Output the [x, y] coordinate of the center of the cell containing the given text.  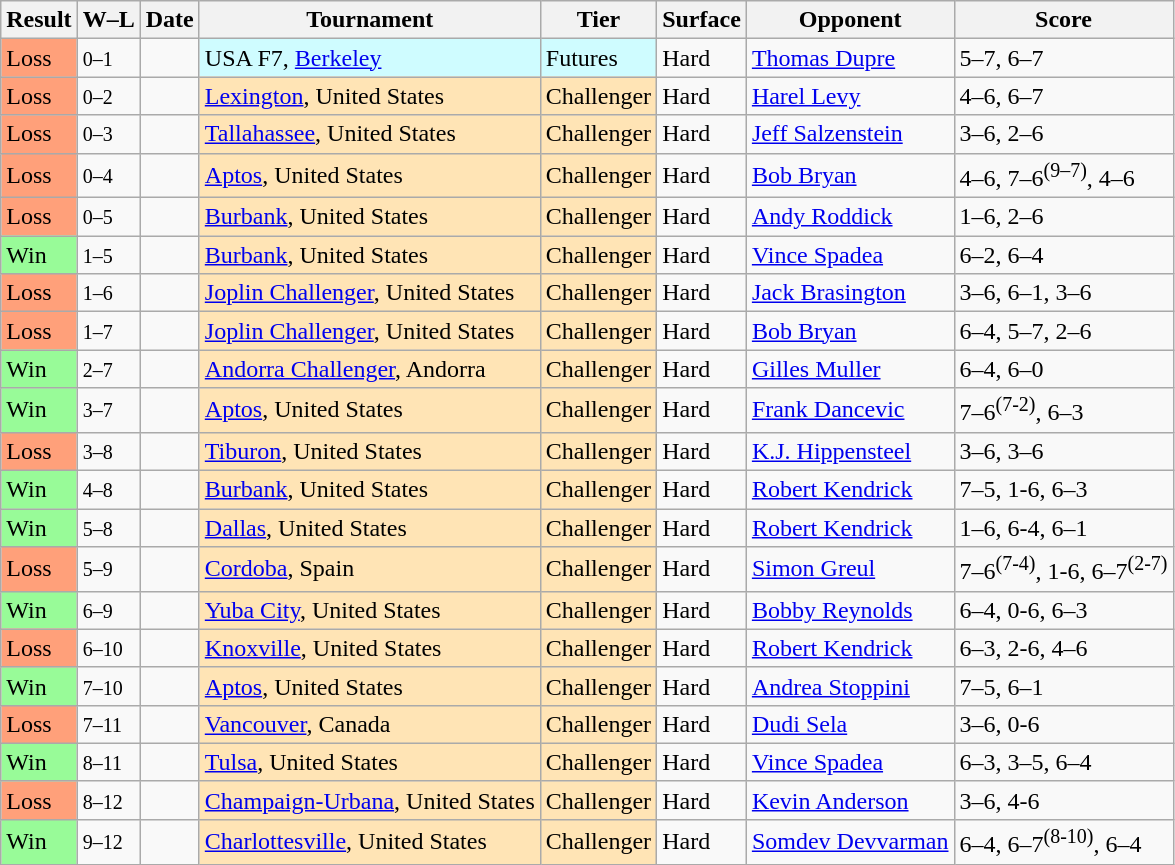
Charlottesville, United States [370, 842]
Knoxville, United States [370, 648]
4–6, 6–7 [1064, 96]
Date [170, 20]
6–4, 0-6, 6–3 [1064, 610]
Harel Levy [850, 96]
Somdev Devvarman [850, 842]
6–3, 2-6, 4–6 [1064, 648]
Andy Roddick [850, 217]
3–6, 3–6 [1064, 451]
Gilles Muller [850, 369]
3–6, 6–1, 3–6 [1064, 293]
7–11 [108, 724]
0–2 [108, 96]
Tournament [370, 20]
6–3, 3–5, 6–4 [1064, 762]
Andorra Challenger, Andorra [370, 369]
Score [1064, 20]
Jeff Salzenstein [850, 134]
Champaign-Urbana, United States [370, 800]
7–6(7-2), 6–3 [1064, 410]
5–8 [108, 528]
8–12 [108, 800]
Tier [598, 20]
9–12 [108, 842]
Yuba City, United States [370, 610]
1–6 [108, 293]
6–4, 6–7(8-10), 6–4 [1064, 842]
Frank Dancevic [850, 410]
3–6, 4-6 [1064, 800]
6–4, 6–0 [1064, 369]
3–6, 0-6 [1064, 724]
4–6, 7–6(9–7), 4–6 [1064, 176]
Jack Brasington [850, 293]
Dallas, United States [370, 528]
5–7, 6–7 [1064, 58]
Andrea Stoppini [850, 686]
7–6(7-4), 1-6, 6–7(2-7) [1064, 570]
5–9 [108, 570]
Cordoba, Spain [370, 570]
Bobby Reynolds [850, 610]
K.J. Hippensteel [850, 451]
1–6, 2–6 [1064, 217]
1–5 [108, 255]
Tallahassee, United States [370, 134]
6–4, 5–7, 2–6 [1064, 331]
2–7 [108, 369]
0–1 [108, 58]
8–11 [108, 762]
Lexington, United States [370, 96]
0–5 [108, 217]
Kevin Anderson [850, 800]
6–9 [108, 610]
Result [39, 20]
Surface [702, 20]
1–7 [108, 331]
Thomas Dupre [850, 58]
Tulsa, United States [370, 762]
Vancouver, Canada [370, 724]
Opponent [850, 20]
3–8 [108, 451]
Simon Greul [850, 570]
6–2, 6–4 [1064, 255]
6–10 [108, 648]
0–4 [108, 176]
Futures [598, 58]
7–10 [108, 686]
3–7 [108, 410]
4–8 [108, 489]
1–6, 6-4, 6–1 [1064, 528]
3–6, 2–6 [1064, 134]
W–L [108, 20]
7–5, 6–1 [1064, 686]
Dudi Sela [850, 724]
USA F7, Berkeley [370, 58]
0–3 [108, 134]
Tiburon, United States [370, 451]
7–5, 1-6, 6–3 [1064, 489]
